Capture the cell that displays the provided text and extract its (x, y) central coordinate. 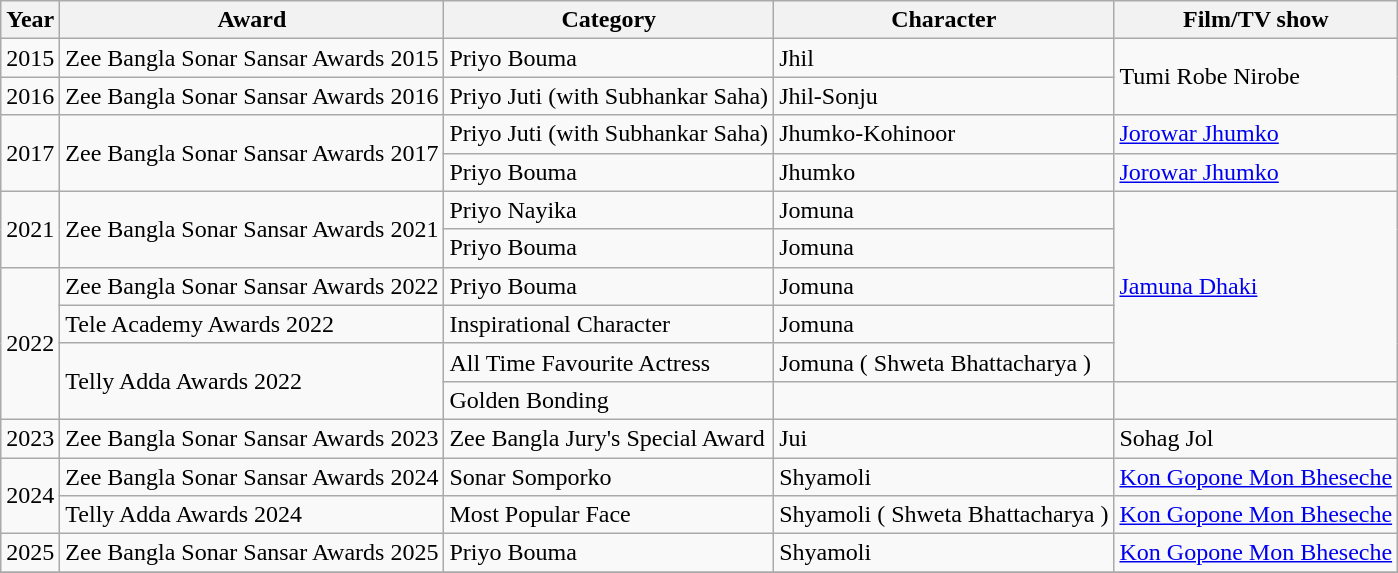
Sohag Jol (1256, 438)
Jhil-Sonju (944, 96)
Year (30, 20)
Film/TV show (1256, 20)
Award (252, 20)
Jamuna Dhaki (1256, 286)
Jhumko (944, 172)
Sonar Somporko (609, 477)
Zee Bangla Sonar Sansar Awards 2021 (252, 229)
Jui (944, 438)
Zee Bangla Sonar Sansar Awards 2024 (252, 477)
Zee Bangla Sonar Sansar Awards 2017 (252, 153)
Zee Bangla Sonar Sansar Awards 2025 (252, 553)
Golden Bonding (609, 400)
Shyamoli ( Shweta Bhattacharya ) (944, 515)
Priyo Nayika (609, 210)
Zee Bangla Jury's Special Award (609, 438)
Jhil (944, 58)
2023 (30, 438)
Inspirational Character (609, 324)
Zee Bangla Sonar Sansar Awards 2022 (252, 286)
Zee Bangla Sonar Sansar Awards 2023 (252, 438)
All Time Favourite Actress (609, 362)
Zee Bangla Sonar Sansar Awards 2015 (252, 58)
2025 (30, 553)
Jomuna ( Shweta Bhattacharya ) (944, 362)
2017 (30, 153)
2016 (30, 96)
Telly Adda Awards 2022 (252, 381)
2022 (30, 343)
Tele Academy Awards 2022 (252, 324)
2015 (30, 58)
2024 (30, 496)
Telly Adda Awards 2024 (252, 515)
Zee Bangla Sonar Sansar Awards 2016 (252, 96)
Character (944, 20)
Most Popular Face (609, 515)
Jhumko-Kohinoor (944, 134)
Category (609, 20)
Tumi Robe Nirobe (1256, 77)
2021 (30, 229)
